Locate the cell with the specified text and output its [X, Y] center coordinate. 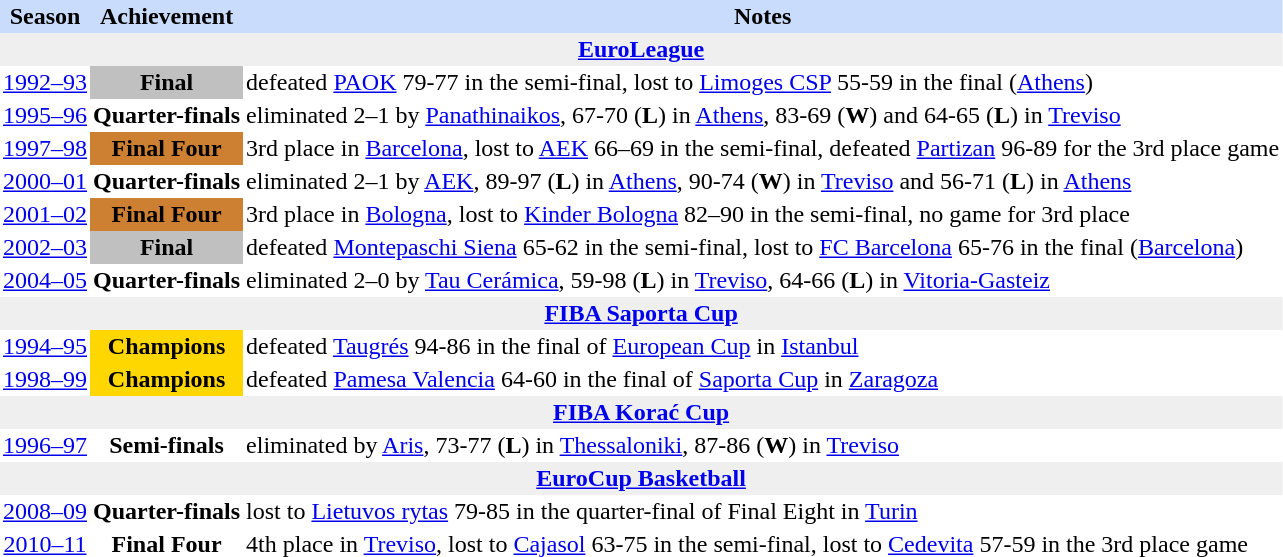
Season [45, 16]
1994–95 [45, 346]
2000–01 [45, 182]
3rd place in Barcelona, lost to AEK 66–69 in the semi-final, defeated Partizan 96-89 for the 3rd place game [762, 148]
2002–03 [45, 248]
1996–97 [45, 446]
3rd place in Bologna, lost to Kinder Bologna 82–90 in the semi-final, no game for 3rd place [762, 214]
eliminated 2–1 by AEK, 89-97 (L) in Athens, 90-74 (W) in Treviso and 56-71 (L) in Athens [762, 182]
Semi-finals [166, 446]
eliminated by Aris, 73-77 (L) in Thessaloniki, 87-86 (W) in Treviso [762, 446]
Notes [762, 16]
defeated Montepaschi Siena 65-62 in the semi-final, lost to FC Barcelona 65-76 in the final (Barcelona) [762, 248]
eliminated 2–0 by Tau Cerámica, 59-98 (L) in Treviso, 64-66 (L) in Vitoria-Gasteiz [762, 280]
defeated Taugrés 94-86 in the final of European Cup in Istanbul [762, 346]
EuroLeague [641, 50]
FIBA Korać Cup [641, 412]
2001–02 [45, 214]
1998–99 [45, 380]
2008–09 [45, 512]
lost to Lietuvos rytas 79-85 in the quarter-final of Final Eight in Turin [762, 512]
Achievement [166, 16]
FIBA Saporta Cup [641, 314]
1995–96 [45, 116]
eliminated 2–1 by Panathinaikos, 67-70 (L) in Athens, 83-69 (W) and 64-65 (L) in Treviso [762, 116]
2004–05 [45, 280]
1997–98 [45, 148]
defeated Pamesa Valencia 64-60 in the final of Saporta Cup in Zaragoza [762, 380]
1992–93 [45, 82]
EuroCup Basketball [641, 478]
defeated PAOK 79-77 in the semi-final, lost to Limoges CSP 55-59 in the final (Athens) [762, 82]
